Locate the cell with the specified text and output its [x, y] center coordinate. 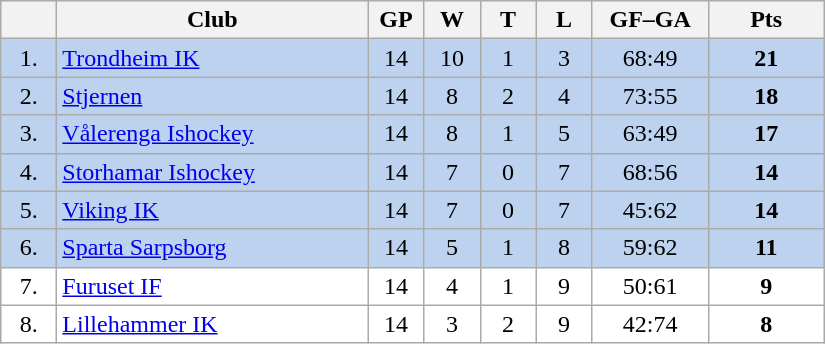
45:62 [650, 210]
Viking IK [212, 210]
2. [29, 96]
68:56 [650, 172]
11 [766, 248]
50:61 [650, 286]
59:62 [650, 248]
42:74 [650, 324]
Stjernen [212, 96]
6. [29, 248]
8. [29, 324]
Storhamar Ishockey [212, 172]
18 [766, 96]
4. [29, 172]
Vålerenga Ishockey [212, 134]
1. [29, 58]
Pts [766, 20]
Lillehammer IK [212, 324]
63:49 [650, 134]
3. [29, 134]
Furuset IF [212, 286]
Sparta Sarpsborg [212, 248]
L [564, 20]
W [452, 20]
21 [766, 58]
T [508, 20]
73:55 [650, 96]
17 [766, 134]
Club [212, 20]
GP [396, 20]
Trondheim IK [212, 58]
10 [452, 58]
7. [29, 286]
GF–GA [650, 20]
5. [29, 210]
68:49 [650, 58]
